Provide the (X, Y) coordinate of the cell's center where the given text is located.  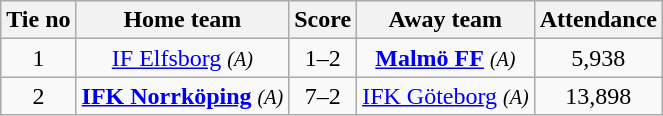
Score (323, 20)
1–2 (323, 58)
13,898 (598, 96)
Attendance (598, 20)
Away team (446, 20)
5,938 (598, 58)
IFK Göteborg (A) (446, 96)
IF Elfsborg (A) (182, 58)
1 (38, 58)
Home team (182, 20)
IFK Norrköping (A) (182, 96)
2 (38, 96)
7–2 (323, 96)
Tie no (38, 20)
Malmö FF (A) (446, 58)
